Extract the [x, y] coordinate from the center of the cell holding the provided text.  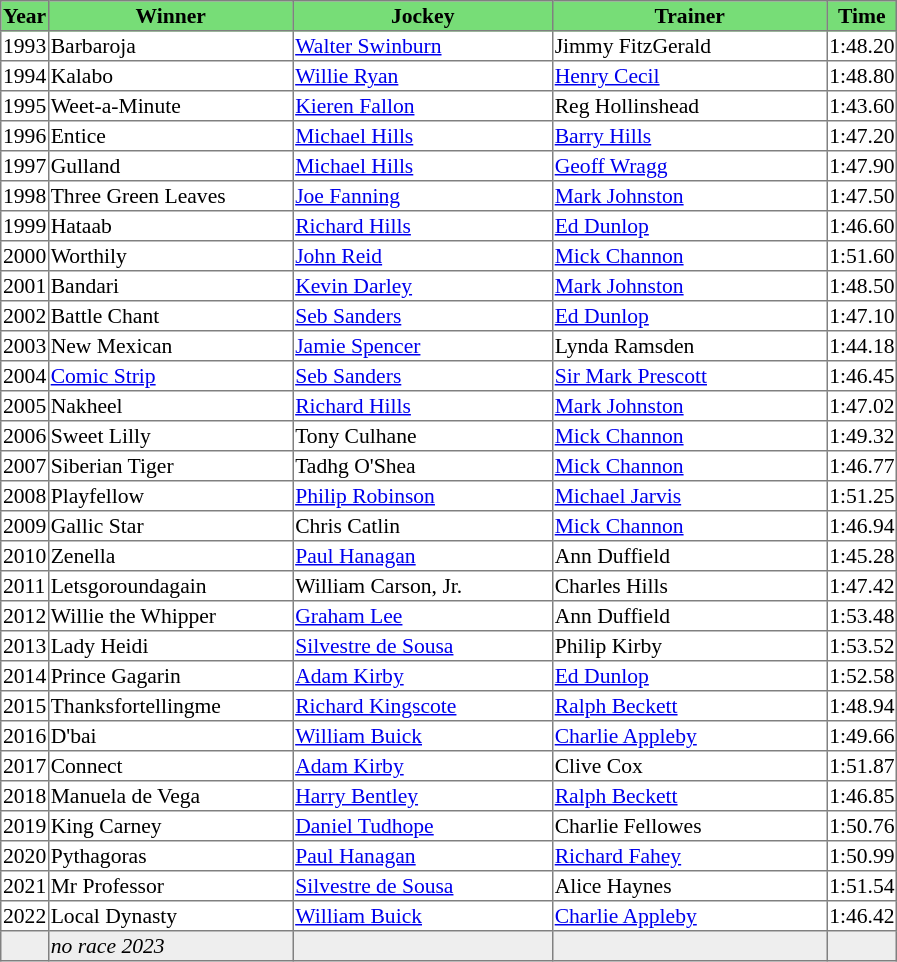
Weet-a-Minute [170, 106]
Mr Professor [170, 886]
1994 [25, 76]
1:46.85 [862, 796]
2019 [25, 826]
Alice Haynes [689, 886]
Graham Lee [423, 616]
1:47.42 [862, 586]
Entice [170, 136]
Jamie Spencer [423, 346]
1:51.87 [862, 766]
2001 [25, 286]
Clive Cox [689, 766]
2003 [25, 346]
Kevin Darley [423, 286]
Richard Fahey [689, 856]
1:47.10 [862, 316]
2011 [25, 586]
King Carney [170, 826]
2021 [25, 886]
2022 [25, 916]
1998 [25, 196]
William Carson, Jr. [423, 586]
Year [25, 16]
Battle Chant [170, 316]
Chris Catlin [423, 526]
Barbaroja [170, 46]
1:52.58 [862, 676]
2004 [25, 376]
Walter Swinburn [423, 46]
Geoff Wragg [689, 166]
1995 [25, 106]
2014 [25, 676]
Winner [170, 16]
2002 [25, 316]
1:53.48 [862, 616]
Kalabo [170, 76]
1999 [25, 226]
Thanksfortellingme [170, 706]
2020 [25, 856]
1:44.18 [862, 346]
Tony Culhane [423, 436]
Sir Mark Prescott [689, 376]
D'bai [170, 736]
Willie the Whipper [170, 616]
2000 [25, 256]
Playfellow [170, 496]
2009 [25, 526]
1:51.60 [862, 256]
Time [862, 16]
Philip Kirby [689, 646]
1997 [25, 166]
1:51.54 [862, 886]
2016 [25, 736]
Willie Ryan [423, 76]
2010 [25, 556]
1:47.20 [862, 136]
2015 [25, 706]
1:46.42 [862, 916]
1:46.45 [862, 376]
Jimmy FitzGerald [689, 46]
Worthily [170, 256]
Philip Robinson [423, 496]
1996 [25, 136]
1:50.99 [862, 856]
Joe Fanning [423, 196]
1:48.50 [862, 286]
Zenella [170, 556]
1:45.28 [862, 556]
Bandari [170, 286]
Prince Gagarin [170, 676]
Charlie Fellowes [689, 826]
Sweet Lilly [170, 436]
Trainer [689, 16]
1:48.94 [862, 706]
1:49.66 [862, 736]
Henry Cecil [689, 76]
1:53.52 [862, 646]
Gulland [170, 166]
Pythagoras [170, 856]
1:46.77 [862, 466]
Gallic Star [170, 526]
1:49.32 [862, 436]
2006 [25, 436]
Letsgoroundagain [170, 586]
Tadhg O'Shea [423, 466]
1:47.50 [862, 196]
Daniel Tudhope [423, 826]
Richard Kingscote [423, 706]
Hataab [170, 226]
Jockey [423, 16]
1993 [25, 46]
Siberian Tiger [170, 466]
1:46.60 [862, 226]
Lynda Ramsden [689, 346]
Manuela de Vega [170, 796]
1:47.02 [862, 406]
1:43.60 [862, 106]
Charles Hills [689, 586]
2013 [25, 646]
1:47.90 [862, 166]
Kieren Fallon [423, 106]
John Reid [423, 256]
Reg Hollinshead [689, 106]
Comic Strip [170, 376]
no race 2023 [170, 946]
1:51.25 [862, 496]
2017 [25, 766]
Three Green Leaves [170, 196]
Connect [170, 766]
Harry Bentley [423, 796]
2012 [25, 616]
2005 [25, 406]
2007 [25, 466]
1:50.76 [862, 826]
Barry Hills [689, 136]
Nakheel [170, 406]
2018 [25, 796]
2008 [25, 496]
New Mexican [170, 346]
Lady Heidi [170, 646]
1:48.80 [862, 76]
1:46.94 [862, 526]
1:48.20 [862, 46]
Local Dynasty [170, 916]
Michael Jarvis [689, 496]
